Locate the cell with the specified text and output its [X, Y] center coordinate. 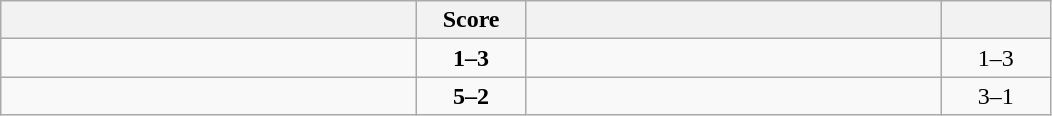
Score [472, 20]
3–1 [996, 96]
5–2 [472, 96]
